Locate the cell with the specified text and output its (X, Y) center coordinate. 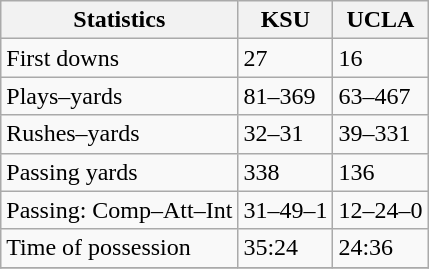
338 (286, 172)
39–331 (380, 134)
Passing yards (120, 172)
Time of possession (120, 248)
KSU (286, 20)
136 (380, 172)
24:36 (380, 248)
Plays–yards (120, 96)
Passing: Comp–Att–Int (120, 210)
32–31 (286, 134)
16 (380, 58)
First downs (120, 58)
27 (286, 58)
63–467 (380, 96)
81–369 (286, 96)
12–24–0 (380, 210)
35:24 (286, 248)
Rushes–yards (120, 134)
31–49–1 (286, 210)
UCLA (380, 20)
Statistics (120, 20)
